Identify which cell holds the provided text, then report its [x, y] central coordinate. 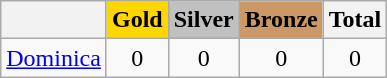
Gold [137, 20]
Silver [204, 20]
Dominica [54, 58]
Total [355, 20]
Bronze [281, 20]
